Identify which cell holds the provided text, then report its (X, Y) central coordinate. 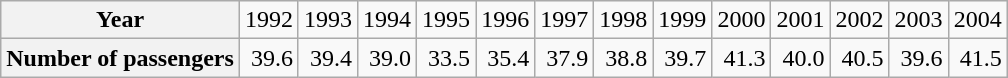
1999 (682, 20)
39.7 (682, 58)
41.5 (978, 58)
1998 (624, 20)
Number of passengers (120, 58)
1997 (564, 20)
2004 (978, 20)
1994 (386, 20)
2002 (860, 20)
2000 (742, 20)
1993 (328, 20)
41.3 (742, 58)
39.0 (386, 58)
33.5 (446, 58)
Year (120, 20)
35.4 (506, 58)
40.0 (800, 58)
2003 (918, 20)
38.8 (624, 58)
40.5 (860, 58)
1996 (506, 20)
2001 (800, 20)
1992 (268, 20)
39.4 (328, 58)
37.9 (564, 58)
1995 (446, 20)
